Provide the (X, Y) coordinate of the cell's center where the given text is located.  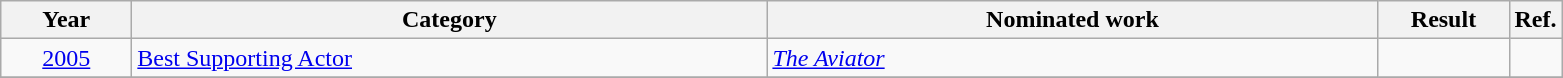
The Aviator (1072, 58)
Nominated work (1072, 20)
Ref. (1536, 20)
2005 (66, 58)
Best Supporting Actor (450, 58)
Result (1444, 20)
Year (66, 20)
Category (450, 20)
